Scan for the cell matching the given text and deliver its (X, Y) coordinate at center. 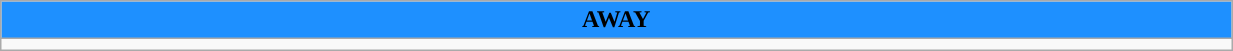
AWAY (616, 20)
